For the text-containing cell, return its midpoint in [X, Y] coordinate format. 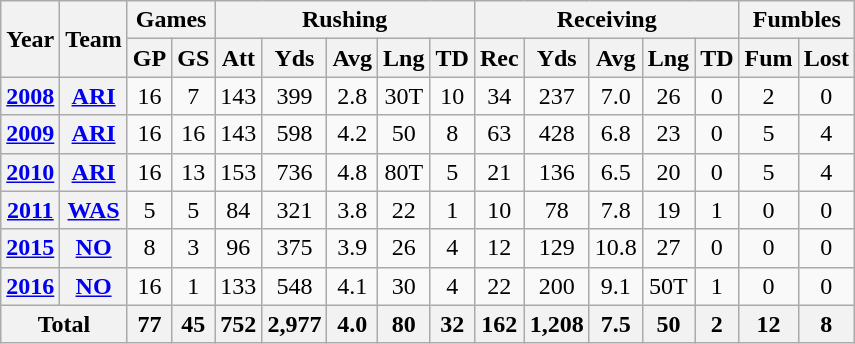
736 [294, 172]
84 [238, 210]
21 [499, 172]
78 [556, 210]
4.8 [352, 172]
237 [556, 96]
136 [556, 172]
Rushing [345, 20]
375 [294, 248]
4.0 [352, 324]
77 [149, 324]
4.1 [352, 286]
7.5 [616, 324]
428 [556, 134]
Rec [499, 58]
80 [404, 324]
10.8 [616, 248]
752 [238, 324]
Att [238, 58]
Year [30, 39]
129 [556, 248]
96 [238, 248]
3.8 [352, 210]
23 [668, 134]
13 [194, 172]
Games [170, 20]
Total [64, 324]
Receiving [606, 20]
3.9 [352, 248]
153 [238, 172]
3 [194, 248]
6.8 [616, 134]
Fumbles [796, 20]
2008 [30, 96]
80T [404, 172]
399 [294, 96]
7.8 [616, 210]
30T [404, 96]
2.8 [352, 96]
Fum [768, 58]
2015 [30, 248]
2010 [30, 172]
2016 [30, 286]
548 [294, 286]
27 [668, 248]
Team [94, 39]
30 [404, 286]
7.0 [616, 96]
63 [499, 134]
162 [499, 324]
WAS [94, 210]
9.1 [616, 286]
2,977 [294, 324]
34 [499, 96]
50T [668, 286]
20 [668, 172]
1,208 [556, 324]
4.2 [352, 134]
32 [452, 324]
2009 [30, 134]
GP [149, 58]
45 [194, 324]
133 [238, 286]
2011 [30, 210]
7 [194, 96]
598 [294, 134]
200 [556, 286]
321 [294, 210]
GS [194, 58]
6.5 [616, 172]
Lost [826, 58]
19 [668, 210]
